From the cell containing the given text, extract its center point as (X, Y) coordinate. 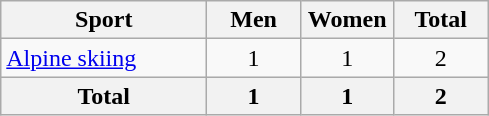
Sport (104, 20)
Men (254, 20)
Alpine skiing (104, 58)
Women (347, 20)
